Locate the cell with the specified text and output its [X, Y] center coordinate. 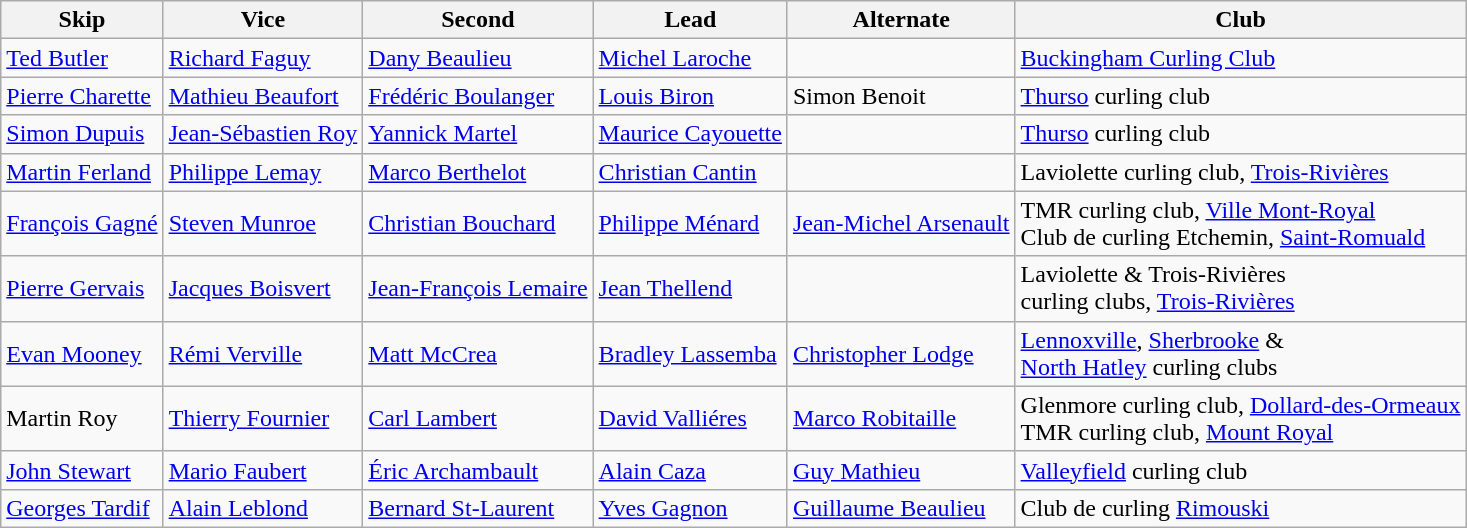
Jean-Michel Arsenault [901, 224]
David Valliéres [690, 418]
Christian Cantin [690, 172]
TMR curling club, Ville Mont-Royal Club de curling Etchemin, Saint-Romuald [1240, 224]
Guy Mathieu [901, 470]
Marco Berthelot [478, 172]
Martin Roy [82, 418]
Second [478, 20]
Rémi Verville [263, 354]
Evan Mooney [82, 354]
Alternate [901, 20]
Marco Robitaille [901, 418]
Club [1240, 20]
Mathieu Beaufort [263, 96]
Alain Caza [690, 470]
Yannick Martel [478, 134]
John Stewart [82, 470]
Alain Leblond [263, 508]
Georges Tardif [82, 508]
Philippe Lemay [263, 172]
Glenmore curling club, Dollard-des-Ormeaux TMR curling club, Mount Royal [1240, 418]
Jacques Boisvert [263, 288]
Éric Archambault [478, 470]
Martin Ferland [82, 172]
Simon Dupuis [82, 134]
Pierre Charette [82, 96]
Club de curling Rimouski [1240, 508]
Maurice Cayouette [690, 134]
François Gagné [82, 224]
Jean Thellend [690, 288]
Christopher Lodge [901, 354]
Simon Benoit [901, 96]
Yves Gagnon [690, 508]
Richard Faguy [263, 58]
Christian Bouchard [478, 224]
Michel Laroche [690, 58]
Jean-Sébastien Roy [263, 134]
Mario Faubert [263, 470]
Ted Butler [82, 58]
Bernard St-Laurent [478, 508]
Frédéric Boulanger [478, 96]
Guillaume Beaulieu [901, 508]
Carl Lambert [478, 418]
Steven Munroe [263, 224]
Lead [690, 20]
Bradley Lassemba [690, 354]
Matt McCrea [478, 354]
Pierre Gervais [82, 288]
Vice [263, 20]
Louis Biron [690, 96]
Skip [82, 20]
Lennoxville, Sherbrooke & North Hatley curling clubs [1240, 354]
Buckingham Curling Club [1240, 58]
Laviolette & Trois-Rivières curling clubs, Trois-Rivières [1240, 288]
Dany Beaulieu [478, 58]
Jean-François Lemaire [478, 288]
Philippe Ménard [690, 224]
Laviolette curling club, Trois-Rivières [1240, 172]
Valleyfield curling club [1240, 470]
Thierry Fournier [263, 418]
